Find where the given text appears and provide that cell's center as [X, Y] coordinate. 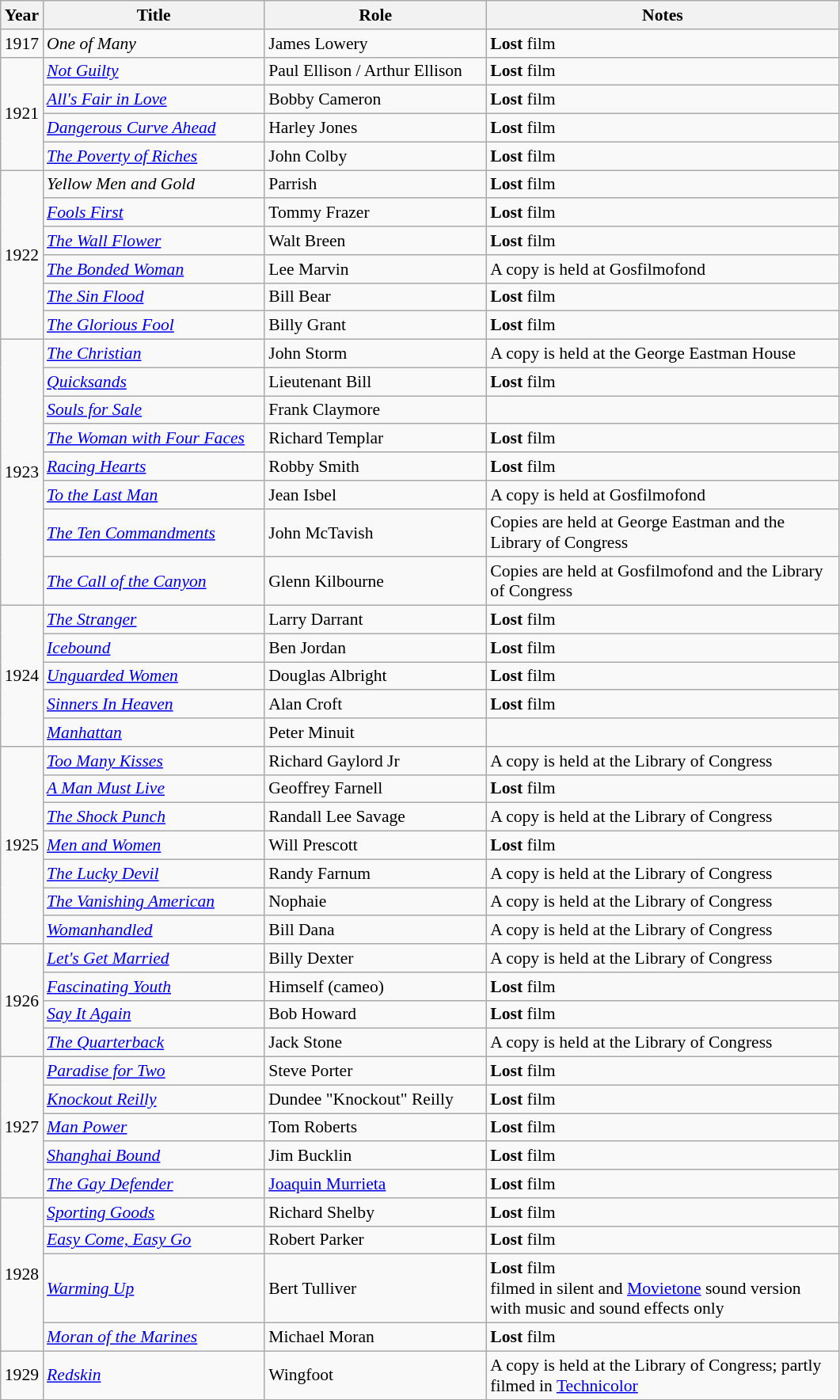
Geoffrey Farnell [375, 789]
Unguarded Women [154, 676]
Robert Parker [375, 1240]
Year [22, 15]
Role [375, 15]
The Glorious Fool [154, 325]
The Wall Flower [154, 241]
Knockout Reilly [154, 1099]
Lieutenant Bill [375, 382]
Walt Breen [375, 241]
The Lucky Devil [154, 873]
Fools First [154, 213]
Easy Come, Easy Go [154, 1240]
Randy Farnum [375, 873]
Yellow Men and Gold [154, 185]
Warming Up [154, 1289]
John Colby [375, 156]
Shanghai Bound [154, 1156]
The Ten Commandments [154, 532]
Jean Isbel [375, 495]
Harley Jones [375, 128]
Robby Smith [375, 466]
The Bonded Woman [154, 269]
Peter Minuit [375, 732]
Dangerous Curve Ahead [154, 128]
1917 [22, 44]
Richard Templar [375, 439]
Sporting Goods [154, 1212]
Let's Get Married [154, 958]
A copy is held at the George Eastman House [662, 354]
Moran of the Marines [154, 1337]
Man Power [154, 1128]
Quicksands [154, 382]
Bert Tulliver [375, 1289]
1926 [22, 1000]
1927 [22, 1128]
Redskin [154, 1375]
The Shock Punch [154, 817]
The Woman with Four Faces [154, 439]
Womanhandled [154, 930]
Billy Dexter [375, 958]
Richard Gaylord Jr [375, 761]
Bobby Cameron [375, 100]
Himself (cameo) [375, 987]
Randall Lee Savage [375, 817]
The Gay Defender [154, 1184]
Joaquin Murrieta [375, 1184]
1923 [22, 473]
Tommy Frazer [375, 213]
The Poverty of Riches [154, 156]
The Stranger [154, 620]
1921 [22, 113]
Parrish [375, 185]
Manhattan [154, 732]
Fascinating Youth [154, 987]
Notes [662, 15]
Richard Shelby [375, 1212]
Frank Claymore [375, 410]
Wingfoot [375, 1375]
John Storm [375, 354]
1922 [22, 255]
One of Many [154, 44]
John McTavish [375, 532]
1924 [22, 676]
1929 [22, 1375]
Jack Stone [375, 1043]
Bill Dana [375, 930]
Souls for Sale [154, 410]
Lee Marvin [375, 269]
Paul Ellison / Arthur Ellison [375, 71]
Men and Women [154, 846]
Dundee "Knockout" Reilly [375, 1099]
Lost film filmed in silent and Movietone sound version with music and sound effects only [662, 1289]
Sinners In Heaven [154, 705]
Larry Darrant [375, 620]
The Call of the Canyon [154, 581]
1925 [22, 846]
James Lowery [375, 44]
Say It Again [154, 1014]
Paradise for Two [154, 1071]
A Man Must Live [154, 789]
The Quarterback [154, 1043]
Jim Bucklin [375, 1156]
Racing Hearts [154, 466]
Ben Jordan [375, 648]
Bill Bear [375, 297]
Nophaie [375, 902]
Michael Moran [375, 1337]
Icebound [154, 648]
Glenn Kilbourne [375, 581]
The Sin Flood [154, 297]
Billy Grant [375, 325]
Copies are held at Gosfilmofond and the Library of Congress [662, 581]
Copies are held at George Eastman and the Library of Congress [662, 532]
1928 [22, 1275]
Douglas Albright [375, 676]
Bob Howard [375, 1014]
Will Prescott [375, 846]
The Christian [154, 354]
Too Many Kisses [154, 761]
Title [154, 15]
A copy is held at the Library of Congress; partly filmed in Technicolor [662, 1375]
Not Guilty [154, 71]
Tom Roberts [375, 1128]
Steve Porter [375, 1071]
All's Fair in Love [154, 100]
Alan Croft [375, 705]
The Vanishing American [154, 902]
To the Last Man [154, 495]
